Identify which cell holds the provided text, then report its [x, y] central coordinate. 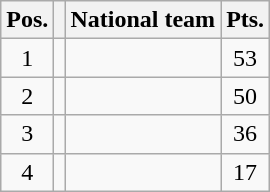
36 [246, 134]
53 [246, 58]
Pos. [28, 20]
17 [246, 172]
3 [28, 134]
Pts. [246, 20]
50 [246, 96]
2 [28, 96]
4 [28, 172]
1 [28, 58]
National team [143, 20]
